Detect which cell encompasses the target text, then output its [x, y] center coordinate. 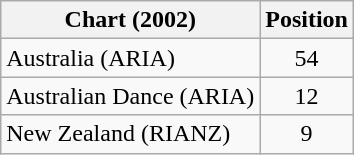
Position [307, 20]
54 [307, 58]
Chart (2002) [130, 20]
New Zealand (RIANZ) [130, 134]
Australia (ARIA) [130, 58]
9 [307, 134]
12 [307, 96]
Australian Dance (ARIA) [130, 96]
